For the text-containing cell, return its midpoint in [x, y] coordinate format. 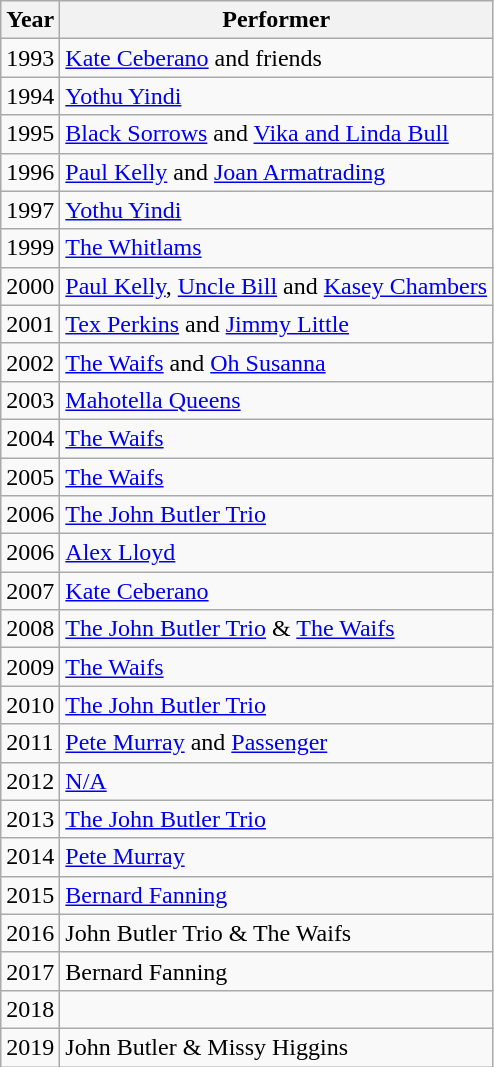
Performer [276, 20]
2009 [30, 667]
2007 [30, 591]
2014 [30, 857]
Tex Perkins and Jimmy Little [276, 324]
2017 [30, 971]
Paul Kelly, Uncle Bill and Kasey Chambers [276, 286]
1995 [30, 134]
Black Sorrows and Vika and Linda Bull [276, 134]
1997 [30, 210]
1993 [30, 58]
Year [30, 20]
Paul Kelly and Joan Armatrading [276, 172]
2013 [30, 819]
Mahotella Queens [276, 400]
John Butler Trio & The Waifs [276, 933]
N/A [276, 781]
Pete Murray and Passenger [276, 743]
2015 [30, 895]
2010 [30, 705]
2011 [30, 743]
Pete Murray [276, 857]
1996 [30, 172]
1999 [30, 248]
2001 [30, 324]
2018 [30, 1009]
2004 [30, 438]
John Butler & Missy Higgins [276, 1047]
2005 [30, 477]
2016 [30, 933]
The Whitlams [276, 248]
The John Butler Trio & The Waifs [276, 629]
2003 [30, 400]
2008 [30, 629]
2000 [30, 286]
1994 [30, 96]
The Waifs and Oh Susanna [276, 362]
2019 [30, 1047]
2012 [30, 781]
Kate Ceberano and friends [276, 58]
Alex Lloyd [276, 553]
Kate Ceberano [276, 591]
2002 [30, 362]
